Capture the cell that displays the provided text and extract its [X, Y] central coordinate. 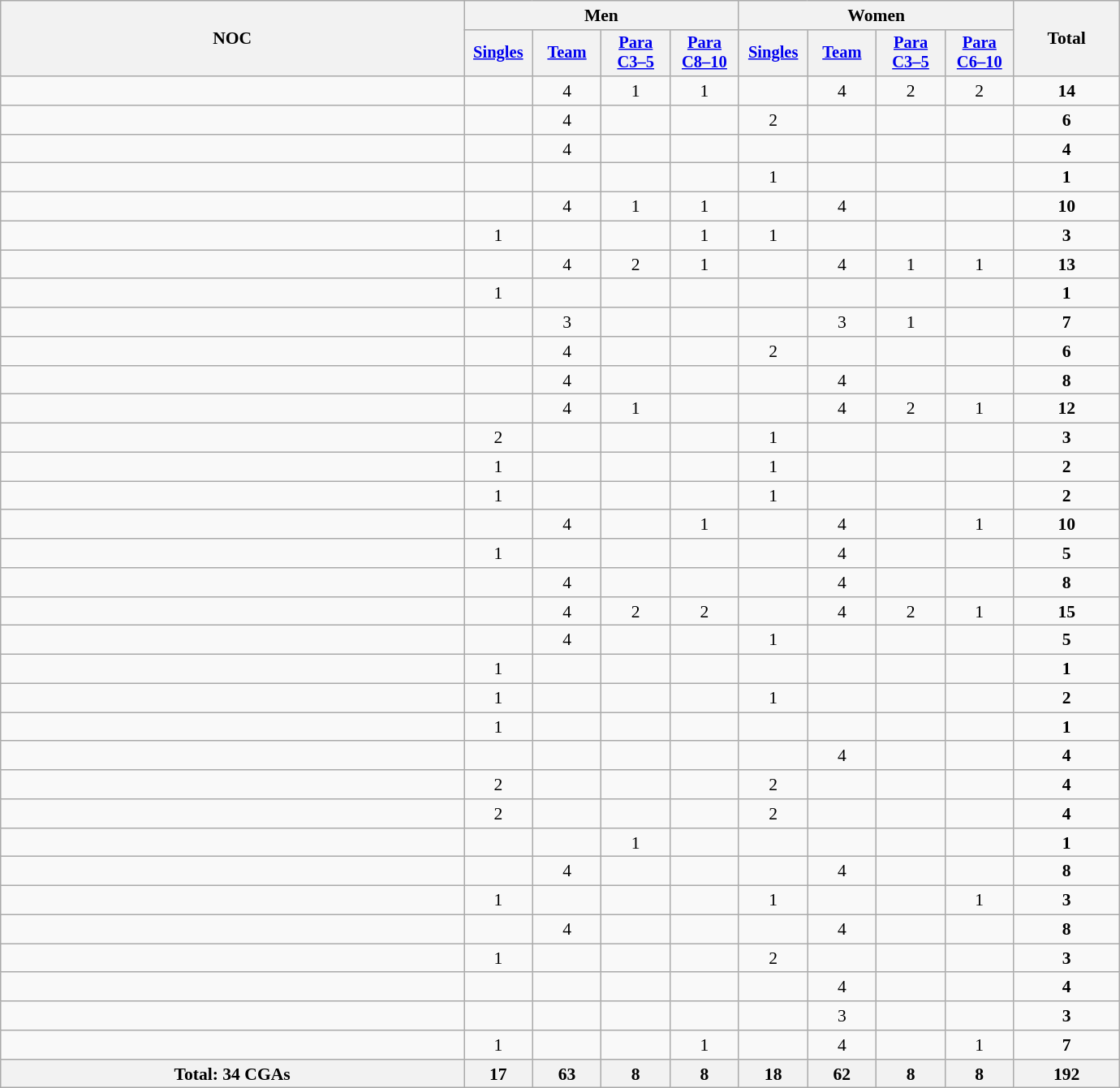
Para C8–10 [704, 54]
12 [1066, 409]
15 [1066, 612]
14 [1066, 91]
NOC [232, 39]
13 [1066, 264]
Women [877, 15]
Total [1066, 39]
Men [602, 15]
Para C6–10 [979, 54]
